Capture the cell that displays the provided text and extract its [x, y] central coordinate. 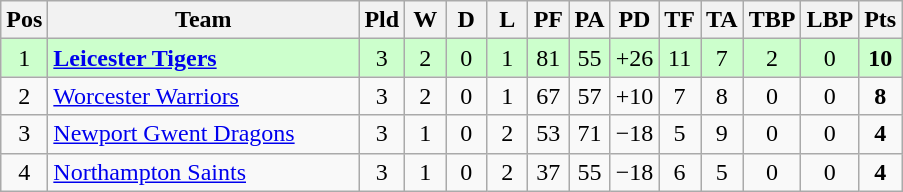
71 [590, 134]
W [426, 20]
11 [680, 58]
+26 [634, 58]
9 [722, 134]
81 [548, 58]
PA [590, 20]
Worcester Warriors [204, 96]
10 [880, 58]
TA [722, 20]
37 [548, 172]
53 [548, 134]
PF [548, 20]
57 [590, 96]
L [508, 20]
D [466, 20]
67 [548, 96]
Pld [382, 20]
LBP [830, 20]
TBP [772, 20]
Leicester Tigers [204, 58]
6 [680, 172]
Newport Gwent Dragons [204, 134]
PD [634, 20]
Northampton Saints [204, 172]
Team [204, 20]
Pos [24, 20]
TF [680, 20]
+10 [634, 96]
Pts [880, 20]
